Return [X, Y] of the center of cell containing provided text 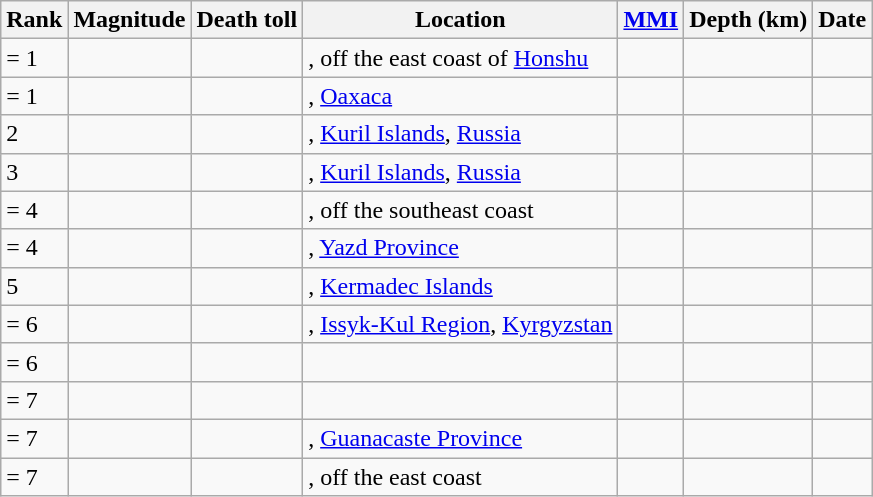
Magnitude [130, 20]
MMI [651, 20]
, off the east coast of Honshu [460, 58]
, Kermadec Islands [460, 286]
, Issyk-Kul Region, Kyrgyzstan [460, 324]
Death toll [247, 20]
Date [842, 20]
, off the southeast coast [460, 210]
Location [460, 20]
, Yazd Province [460, 248]
3 [34, 172]
, Oaxaca [460, 96]
Rank [34, 20]
5 [34, 286]
, off the east coast [460, 477]
, Guanacaste Province [460, 438]
2 [34, 134]
Depth (km) [748, 20]
